Find where the given text appears and provide that cell's center as (X, Y) coordinate. 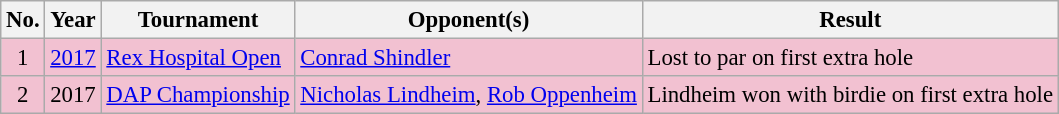
Rex Hospital Open (198, 58)
No. (23, 20)
DAP Championship (198, 95)
Lindheim won with birdie on first extra hole (850, 95)
Nicholas Lindheim, Rob Oppenheim (468, 95)
1 (23, 58)
Year (73, 20)
Tournament (198, 20)
Conrad Shindler (468, 58)
Result (850, 20)
Lost to par on first extra hole (850, 58)
Opponent(s) (468, 20)
2 (23, 95)
